Provide the (X, Y) coordinate of the cell's center where the given text is located.  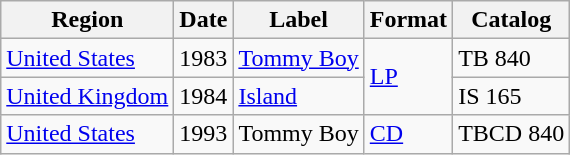
1984 (204, 96)
CD (408, 134)
1983 (204, 58)
TB 840 (512, 58)
IS 165 (512, 96)
United Kingdom (88, 96)
1993 (204, 134)
Island (298, 96)
Date (204, 20)
Catalog (512, 20)
Region (88, 20)
Format (408, 20)
LP (408, 77)
Label (298, 20)
TBCD 840 (512, 134)
